Locate the cell with the specified text and output its [X, Y] center coordinate. 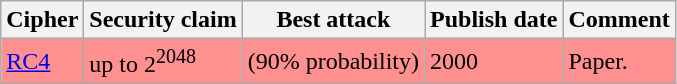
Cipher [42, 20]
2000 [494, 62]
RC4 [42, 62]
Publish date [494, 20]
Security claim [163, 20]
Comment [619, 20]
Best attack [333, 20]
Paper. [619, 62]
up to 22048 [163, 62]
(90% probability) [333, 62]
